Detect which cell encompasses the target text, then output its (X, Y) center coordinate. 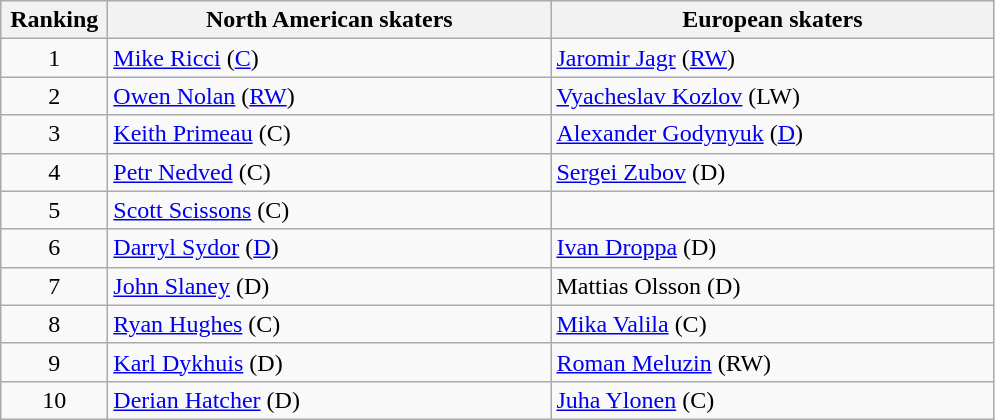
Ryan Hughes (C) (330, 324)
Juha Ylonen (C) (772, 400)
John Slaney (D) (330, 286)
Jaromir Jagr (RW) (772, 58)
Mike Ricci (C) (330, 58)
4 (54, 172)
2 (54, 96)
Owen Nolan (RW) (330, 96)
5 (54, 210)
Mattias Olsson (D) (772, 286)
Scott Scissons (C) (330, 210)
Vyacheslav Kozlov (LW) (772, 96)
Mika Valila (C) (772, 324)
8 (54, 324)
6 (54, 248)
Alexander Godynyuk (D) (772, 134)
Ivan Droppa (D) (772, 248)
9 (54, 362)
Derian Hatcher (D) (330, 400)
Sergei Zubov (D) (772, 172)
Keith Primeau (C) (330, 134)
European skaters (772, 20)
1 (54, 58)
Darryl Sydor (D) (330, 248)
3 (54, 134)
7 (54, 286)
Ranking (54, 20)
North American skaters (330, 20)
Karl Dykhuis (D) (330, 362)
10 (54, 400)
Petr Nedved (C) (330, 172)
Roman Meluzin (RW) (772, 362)
